Detect which cell encompasses the target text, then output its (X, Y) center coordinate. 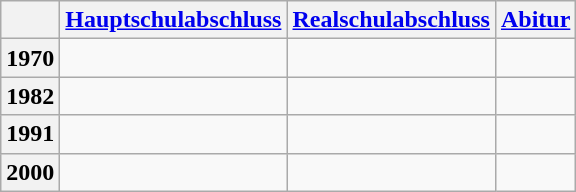
Realschulabschluss (391, 20)
Abitur (535, 20)
1991 (30, 134)
1970 (30, 58)
2000 (30, 172)
1982 (30, 96)
Hauptschulabschluss (174, 20)
